From the cell containing the given text, extract its center point as [x, y] coordinate. 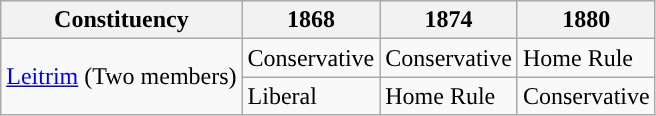
Leitrim (Two members) [122, 77]
1874 [449, 20]
1868 [311, 20]
1880 [586, 20]
Constituency [122, 20]
Liberal [311, 96]
